Capture the cell that displays the provided text and extract its (x, y) central coordinate. 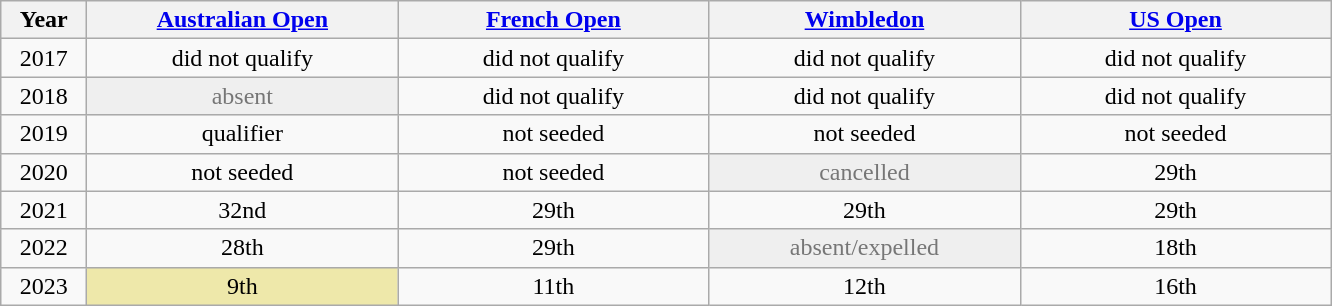
Year (44, 20)
2022 (44, 248)
18th (1176, 248)
2019 (44, 134)
9th (242, 286)
2020 (44, 172)
qualifier (242, 134)
12th (864, 286)
2017 (44, 58)
US Open (1176, 20)
Wimbledon (864, 20)
cancelled (864, 172)
French Open (554, 20)
11th (554, 286)
2023 (44, 286)
absent/expelled (864, 248)
absent (242, 96)
2018 (44, 96)
32nd (242, 210)
2021 (44, 210)
16th (1176, 286)
28th (242, 248)
Australian Open (242, 20)
